Search for the cell housing the specified text and yield its [x, y] center coordinate. 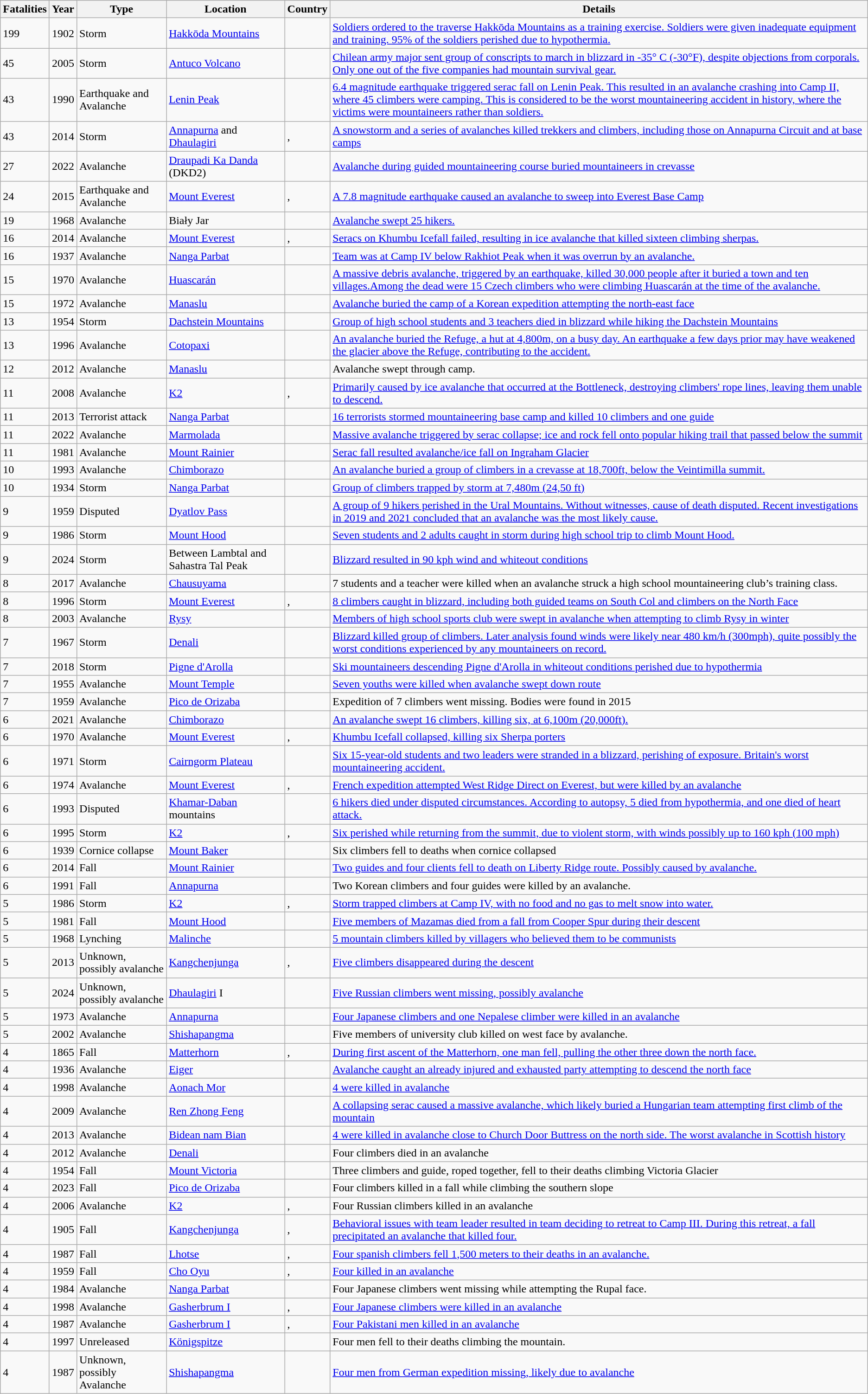
A snowstorm and a series of avalanches killed trekkers and climbers, including those on Annapurna Circuit and at base camps [599, 136]
Antuco Volcano [225, 63]
Avalanche swept 25 hikers. [599, 220]
Six perished while returning from the summit, due to violent storm, with winds possibly up to 160 kph (100 mph) [599, 833]
Khumbu Icefall collapsed, killing six Sherpa porters [599, 737]
1939 [63, 850]
Huascarán [225, 279]
Between Lambtal and Sahastra Tal Peak [225, 559]
Five members of university club killed on west face by avalanche. [599, 1034]
Matterhorn [225, 1052]
Chausuyama [225, 583]
1991 [63, 886]
Lhotse [225, 1253]
1967 [63, 642]
Blizzard resulted in 90 kph wind and whiteout conditions [599, 559]
Six 15-year-old students and two leaders were stranded in a blizzard, perishing of exposure. Britain's worst mountaineering accident. [599, 761]
2017 [63, 583]
4 were killed in avalanche [599, 1087]
Lenin Peak [225, 100]
Avalanche buried the camp of a Korean expedition attempting the north-east face [599, 303]
Four Pakistani men killed in an avalanche [599, 1324]
1973 [63, 1017]
27 [25, 166]
5 mountain climbers killed by villagers who believed them to be communists [599, 938]
Primarily caused by ice avalanche that occurred at the Bottleneck, destroying climbers' rope lines, leaving them unable to descend. [599, 393]
Group of high school students and 3 teachers died in blizzard while hiking the Dachstein Mountains [599, 321]
1990 [63, 100]
French expedition attempted West Ridge Direct on Everest, but were killed by an avalanche [599, 785]
Location [225, 9]
Five Russian climbers went missing, possibly avalanche [599, 993]
Four men from German expedition missing, likely due to avalanche [599, 1372]
Cornice collapse [121, 850]
12 [25, 369]
Four climbers died in an avalanche [599, 1153]
16 terrorists stormed mountaineering base camp and killed 10 climbers and one guide [599, 417]
Details [599, 9]
Marmolada [225, 435]
Cairngorm Plateau [225, 761]
19 [25, 220]
2008 [63, 393]
4 were killed in avalanche close to Church Door Buttress on the north side. The worst avalanche in Scottish history [599, 1135]
2015 [63, 197]
Avalanche swept through camp. [599, 369]
Team was at Camp IV below Rakhiot Peak when it was overrun by an avalanche. [599, 256]
Four spanish climbers fell 1,500 meters to their deaths in an avalanche. [599, 1253]
Seven youths were killed when avalanche swept down route [599, 684]
Massive avalanche triggered by serac collapse; ice and rock fell onto popular hiking trail that passed below the summit [599, 435]
1936 [63, 1070]
2023 [63, 1188]
Two guides and four clients fell to death on Liberty Ridge route. Possibly caused by avalanche. [599, 868]
Unknown, possibly Avalanche [121, 1372]
2005 [63, 63]
Type [121, 9]
Members of high school sports club were swept in avalanche when attempting to climb Rysy in winter [599, 618]
Königspitze [225, 1342]
1905 [63, 1229]
6 hikers died under disputed circumstances. According to autopsy, 5 died from hypothermia, and one died of heart attack. [599, 809]
Draupadi Ka Danda (DKD2) [225, 166]
Year [63, 9]
24 [25, 197]
Four Japanese climbers were killed in an avalanche [599, 1307]
Dhaulagiri I [225, 993]
A 7.8 magnitude earthquake caused an avalanche to sweep into Everest Base Camp [599, 197]
2009 [63, 1111]
Rysy [225, 618]
Dyatlov Pass [225, 511]
2006 [63, 1206]
Mount Temple [225, 684]
Fatalities [25, 9]
Four climbers killed in a fall while climbing the southern slope [599, 1188]
Six climbers fell to deaths when cornice collapsed [599, 850]
Annapurna and Dhaulagiri [225, 136]
Hakkōda Mountains [225, 33]
2003 [63, 618]
Seracs on Khumbu Icefall failed, resulting in ice avalanche that killed sixteen climbing sherpas. [599, 238]
Two Korean climbers and four guides were killed by an avalanche. [599, 886]
7 students and a teacher were killed when an avalanche struck a high school mountaineering club’s training class. [599, 583]
During first ascent of the Matterhorn, one man fell, pulling the other three down the north face. [599, 1052]
1902 [63, 33]
8 climbers caught in blizzard, including both guided teams on South Col and climbers on the North Face [599, 601]
Mount Baker [225, 850]
Five climbers disappeared during the descent [599, 962]
2021 [63, 719]
1974 [63, 785]
Mount Victoria [225, 1170]
Aonach Mor [225, 1087]
Biały Jar [225, 220]
Avalanche caught an already injured and exhausted party attempting to descend the north face [599, 1070]
Khamar-Daban mountains [225, 809]
Country [307, 9]
1955 [63, 684]
Five members of Mazamas died from a fall from Cooper Spur during their descent [599, 921]
Malinche [225, 938]
Ren Zhong Feng [225, 1111]
2002 [63, 1034]
Serac fall resulted avalanche/ice fall on Ingraham Glacier [599, 452]
Four Japanese climbers went missing while attempting the Rupal face. [599, 1289]
Dachstein Mountains [225, 321]
An avalanche swept 16 climbers, killing six, at 6,100m (20,000ft). [599, 719]
Seven students and 2 adults caught in storm during high school trip to climb Mount Hood. [599, 535]
Cho Oyu [225, 1271]
Four Japanese climbers and one Nepalese climber were killed in an avalanche [599, 1017]
Avalanche during guided mountaineering course buried mountaineers in crevasse [599, 166]
1971 [63, 761]
Pigne d'Arolla [225, 667]
1995 [63, 833]
Storm trapped climbers at Camp IV, with no food and no gas to melt snow into water. [599, 903]
Terrorist attack [121, 417]
Bidean nam Bian [225, 1135]
1934 [63, 488]
1937 [63, 256]
1972 [63, 303]
A collapsing serac caused a massive avalanche, which likely buried a Hungarian team attempting first climb of the mountain [599, 1111]
2018 [63, 667]
Lynching [121, 938]
Three climbers and guide, roped together, fell to their deaths climbing Victoria Glacier [599, 1170]
Four Russian climbers killed in an avalanche [599, 1206]
1984 [63, 1289]
An avalanche buried a group of climbers in a crevasse at 18,700ft, below the Veintimilla summit. [599, 470]
1997 [63, 1342]
Unreleased [121, 1342]
Four men fell to their deaths climbing the mountain. [599, 1342]
1865 [63, 1052]
199 [25, 33]
Expedition of 7 climbers went missing. Bodies were found in 2015 [599, 702]
Cotopaxi [225, 345]
Ski mountaineers descending Pigne d'Arolla in whiteout conditions perished due to hypothermia [599, 667]
Eiger [225, 1070]
Four killed in an avalanche [599, 1271]
Group of climbers trapped by storm at 7,480m (24,50 ft) [599, 488]
45 [25, 63]
